For the text-containing cell, return its midpoint in [X, Y] coordinate format. 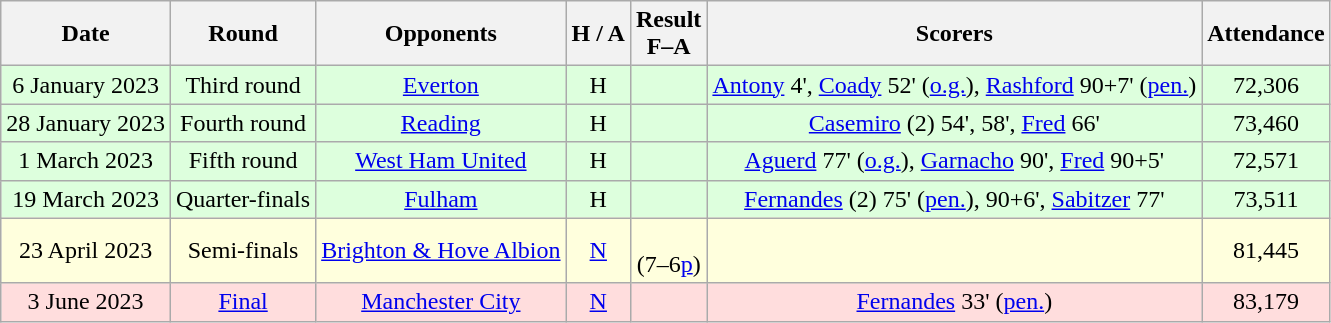
H / A [598, 34]
Scorers [954, 34]
Attendance [1266, 34]
Third round [242, 85]
Casemiro (2) 54', 58', Fred 66' [954, 123]
3 June 2023 [86, 302]
19 March 2023 [86, 199]
23 April 2023 [86, 250]
81,445 [1266, 250]
Semi-finals [242, 250]
West Ham United [441, 161]
Manchester City [441, 302]
Opponents [441, 34]
Fernandes 33' (pen.) [954, 302]
6 January 2023 [86, 85]
73,511 [1266, 199]
28 January 2023 [86, 123]
Round [242, 34]
72,306 [1266, 85]
83,179 [1266, 302]
Fernandes (2) 75' (pen.), 90+6', Sabitzer 77' [954, 199]
Reading [441, 123]
Antony 4', Coady 52' (o.g.), Rashford 90+7' (pen.) [954, 85]
Aguerd 77' (o.g.), Garnacho 90', Fred 90+5' [954, 161]
Fulham [441, 199]
72,571 [1266, 161]
Everton [441, 85]
Date [86, 34]
Brighton & Hove Albion [441, 250]
Fifth round [242, 161]
(7–6p) [668, 250]
73,460 [1266, 123]
Quarter-finals [242, 199]
1 March 2023 [86, 161]
ResultF–A [668, 34]
Final [242, 302]
Fourth round [242, 123]
